Capture the cell that displays the provided text and extract its [X, Y] central coordinate. 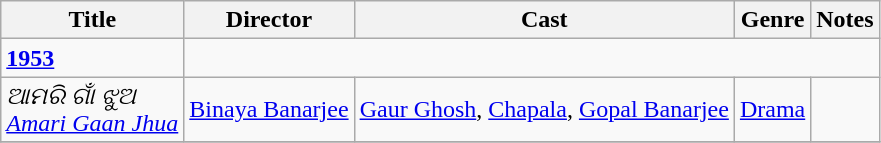
Director [269, 20]
ଆମରି ଗାଁ ଝୁଅAmari Gaan Jhua [92, 110]
1953 [92, 58]
Notes [845, 20]
Title [92, 20]
Binaya Banarjee [269, 110]
Cast [544, 20]
Drama [772, 110]
Gaur Ghosh, Chapala, Gopal Banarjee [544, 110]
Genre [772, 20]
